Detect which cell encompasses the target text, then output its [X, Y] center coordinate. 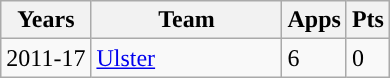
Team [186, 20]
Ulster [186, 58]
Pts [368, 20]
Years [46, 20]
2011-17 [46, 58]
0 [368, 58]
Apps [314, 20]
6 [314, 58]
